Capture the cell that displays the provided text and extract its (x, y) central coordinate. 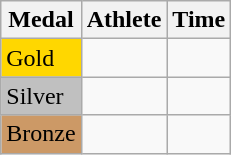
Bronze (41, 134)
Silver (41, 96)
Time (199, 20)
Gold (41, 58)
Athlete (124, 20)
Medal (41, 20)
